Find where the given text appears and provide that cell's center as (X, Y) coordinate. 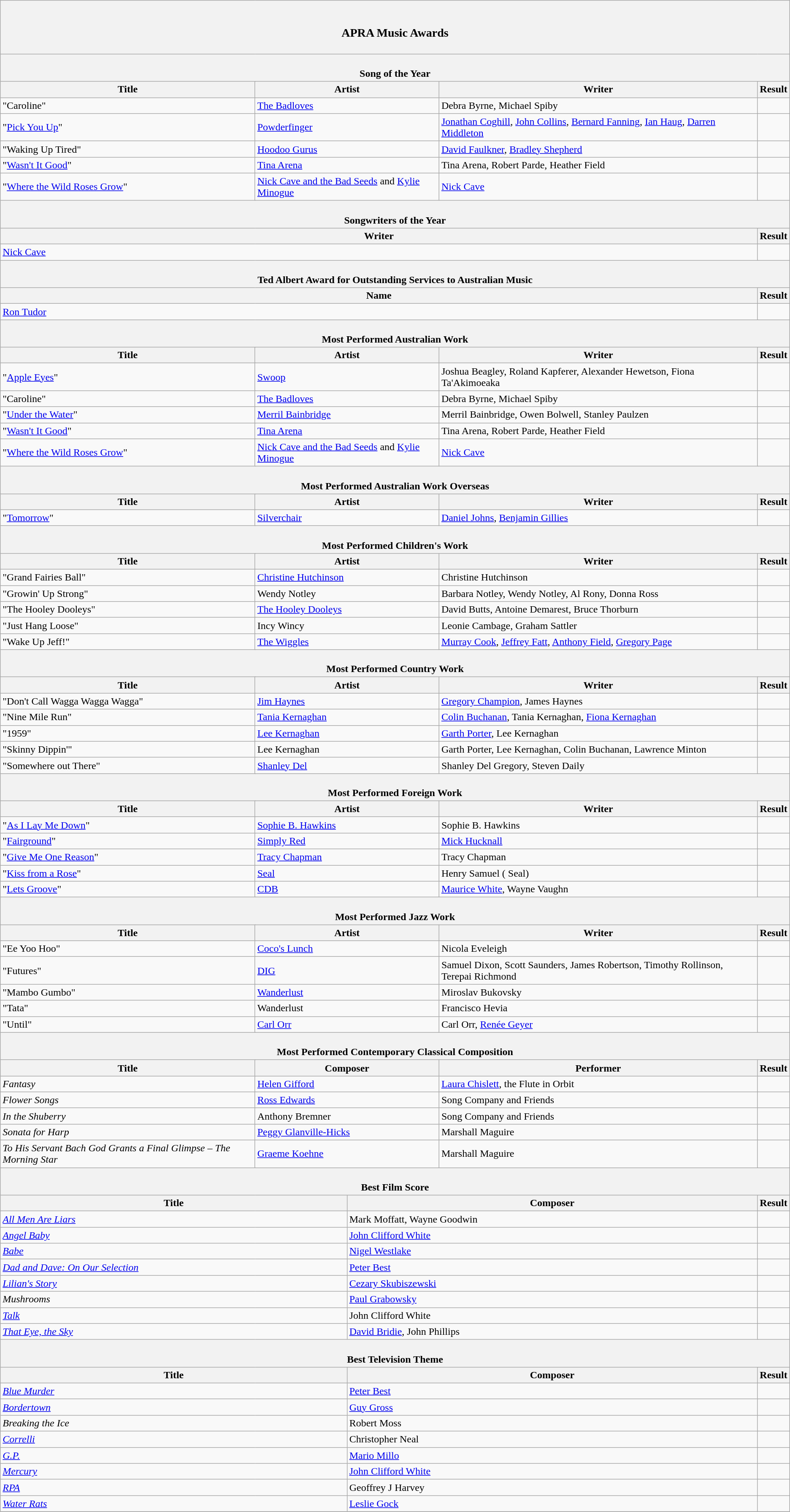
Cezary Skubiszewski (552, 1283)
To His Servant Bach God Grants a Final Glimpse – The Morning Star (127, 1154)
Correlli (174, 1439)
"Mambo Gumbo" (127, 992)
Swoop (347, 377)
Mark Moffatt, Wayne Goodwin (552, 1219)
"As I Lay Me Down" (127, 825)
Nigel Westlake (552, 1251)
"Kiss from a Rose" (127, 873)
Bordertown (174, 1407)
Most Performed Country Work (395, 663)
Garth Porter, Lee Kernaghan (598, 733)
Mick Hucknall (598, 841)
Paul Grabowsky (552, 1299)
Nicola Eveleigh (598, 949)
Shanley Del Gregory, Steven Daily (598, 765)
All Men Are Liars (174, 1219)
Merril Bainbridge, Owen Bolwell, Stanley Paulzen (598, 415)
Hoodoo Gurus (347, 149)
Coco's Lunch (347, 949)
"Tata" (127, 1008)
Jim Haynes (347, 701)
Merril Bainbridge (347, 415)
"Just Hang Loose" (127, 626)
In the Shuberry (127, 1116)
"Don't Call Wagga Wagga Wagga" (127, 701)
Flower Songs (127, 1100)
Daniel Johns, Benjamin Gillies (598, 518)
Fantasy (127, 1084)
APRA Music Awards (395, 27)
"Under the Water" (127, 415)
G.P. (174, 1455)
Powderfinger (347, 127)
Colin Buchanan, Tania Kernaghan, Fiona Kernaghan (598, 717)
Most Performed Australian Work Overseas (395, 480)
Talk (174, 1315)
Tania Kernaghan (347, 717)
"1959" (127, 733)
Jonathan Coghill, John Collins, Bernard Fanning, Ian Haug, Darren Middleton (598, 127)
"Skinny Dippin'" (127, 749)
Maurice White, Wayne Vaughn (598, 889)
Wendy Notley (347, 594)
Leonie Cambage, Graham Sattler (598, 626)
Graeme Koehne (347, 1154)
Mario Millo (552, 1455)
Geoffrey J Harvey (552, 1488)
Water Rats (174, 1504)
Barbara Notley, Wendy Notley, Al Rony, Donna Ross (598, 594)
Gregory Champion, James Haynes (598, 701)
Most Performed Children's Work (395, 539)
Laura Chislett, the Flute in Orbit (598, 1084)
David Faulkner, Bradley Shepherd (598, 149)
"Pick You Up" (127, 127)
Breaking the Ice (174, 1423)
Ron Tudor (379, 312)
Miroslav Bukovsky (598, 992)
CDB (347, 889)
Incy Wincy (347, 626)
Most Performed Australian Work (395, 333)
"The Hooley Dooleys" (127, 610)
Henry Samuel ( Seal) (598, 873)
Ross Edwards (347, 1100)
Ted Albert Award for Outstanding Services to Australian Music (395, 274)
"Ee Yoo Hoo" (127, 949)
Dad and Dave: On Our Selection (174, 1267)
That Eye, the Sky (174, 1331)
Name (379, 296)
"Somewhere out There" (127, 765)
Best Film Score (395, 1181)
Performer (598, 1068)
Mercury (174, 1471)
DIG (347, 970)
"Wake Up Jeff!" (127, 642)
Blue Murder (174, 1391)
"Waking Up Tired" (127, 149)
"Grand Fairies Ball" (127, 578)
Best Television Theme (395, 1353)
The Wiggles (347, 642)
Christopher Neal (552, 1439)
"Futures" (127, 970)
The Hooley Dooleys (347, 610)
Robert Moss (552, 1423)
Helen Gifford (347, 1084)
"Nine Mile Run" (127, 717)
RPA (174, 1488)
Francisco Hevia (598, 1008)
Peggy Glanville-Hicks (347, 1132)
David Bridie, John Phillips (552, 1331)
Garth Porter, Lee Kernaghan, Colin Buchanan, Lawrence Minton (598, 749)
Song of the Year (395, 67)
"Growin' Up Strong" (127, 594)
"Give Me One Reason" (127, 857)
"Tomorrow" (127, 518)
Shanley Del (347, 765)
Leslie Gock (552, 1504)
"Fairground" (127, 841)
Silverchair (347, 518)
Murray Cook, Jeffrey Fatt, Anthony Field, Gregory Page (598, 642)
"Until" (127, 1024)
Most Performed Foreign Work (395, 787)
Guy Gross (552, 1407)
Most Performed Jazz Work (395, 911)
Carl Orr, Renée Geyer (598, 1024)
Samuel Dixon, Scott Saunders, James Robertson, Timothy Rollinson, Terepai Richmond (598, 970)
Anthony Bremner (347, 1116)
Carl Orr (347, 1024)
Joshua Beagley, Roland Kapferer, Alexander Hewetson, Fiona Ta'Akimoeaka (598, 377)
"Lets Groove" (127, 889)
Most Performed Contemporary Classical Composition (395, 1046)
Mushrooms (174, 1299)
Simply Red (347, 841)
Lilian's Story (174, 1283)
Babe (174, 1251)
Seal (347, 873)
David Butts, Antoine Demarest, Bruce Thorburn (598, 610)
Sonata for Harp (127, 1132)
"Apple Eyes" (127, 377)
Songwriters of the Year (395, 214)
Angel Baby (174, 1235)
